Pinpoint the cell where the given text exists, returning its [X, Y] midpoint coordinate. 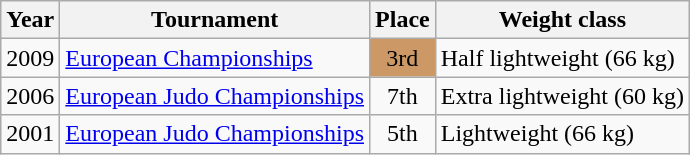
2009 [30, 58]
Lightweight (66 kg) [562, 134]
5th [403, 134]
European Championships [215, 58]
2006 [30, 96]
7th [403, 96]
Year [30, 20]
2001 [30, 134]
Weight class [562, 20]
Half lightweight (66 kg) [562, 58]
Tournament [215, 20]
3rd [403, 58]
Place [403, 20]
Extra lightweight (60 kg) [562, 96]
